Return the (x, y) coordinate for the center point of the cell that contains the specified text.  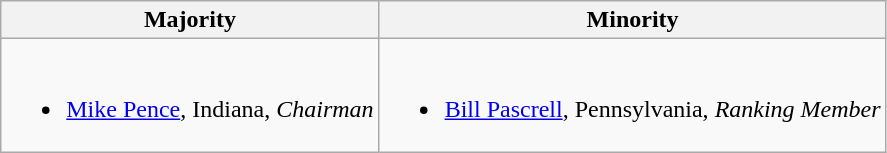
Mike Pence, Indiana, Chairman (190, 96)
Bill Pascrell, Pennsylvania, Ranking Member (632, 96)
Minority (632, 20)
Majority (190, 20)
